Pinpoint the cell where the given text exists, returning its [x, y] midpoint coordinate. 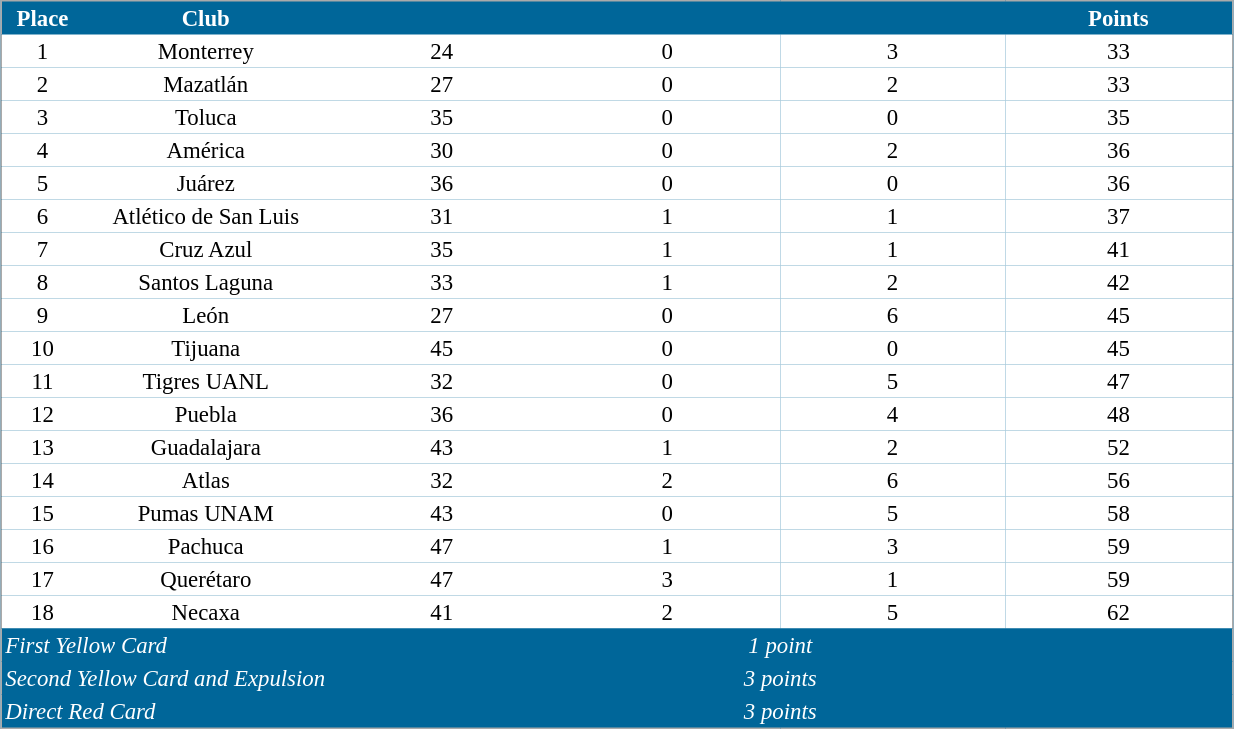
Points [1118, 18]
31 [442, 216]
Puebla [206, 414]
58 [1118, 512]
Second Yellow Card and Expulsion [166, 678]
León [206, 314]
15 [42, 512]
13 [42, 446]
Guadalajara [206, 446]
Mazatlán [206, 84]
24 [442, 50]
17 [42, 578]
30 [442, 150]
12 [42, 414]
Atlético de San Luis [206, 216]
11 [42, 380]
Cruz Azul [206, 248]
Juárez [206, 182]
Tigres UANL [206, 380]
9 [42, 314]
52 [1118, 446]
7 [42, 248]
16 [42, 546]
8 [42, 282]
Monterrey [206, 50]
48 [1118, 414]
Pachuca [206, 546]
Atlas [206, 480]
Santos Laguna [206, 282]
37 [1118, 216]
First Yellow Card [166, 644]
Pumas UNAM [206, 512]
56 [1118, 480]
Tijuana [206, 348]
Direct Red Card [166, 711]
10 [42, 348]
1 point [781, 644]
62 [1118, 612]
América [206, 150]
14 [42, 480]
Necaxa [206, 612]
Querétaro [206, 578]
Club [206, 18]
42 [1118, 282]
Place [42, 18]
18 [42, 612]
Toluca [206, 116]
